Extract the (X, Y) coordinate from the center of the cell holding the provided text.  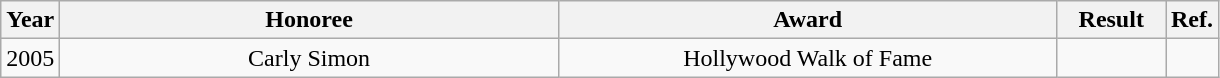
Award (808, 20)
Hollywood Walk of Fame (808, 58)
Ref. (1192, 20)
Year (30, 20)
Carly Simon (310, 58)
Honoree (310, 20)
Result (1112, 20)
2005 (30, 58)
